For the text-containing cell, return its midpoint in (X, Y) coordinate format. 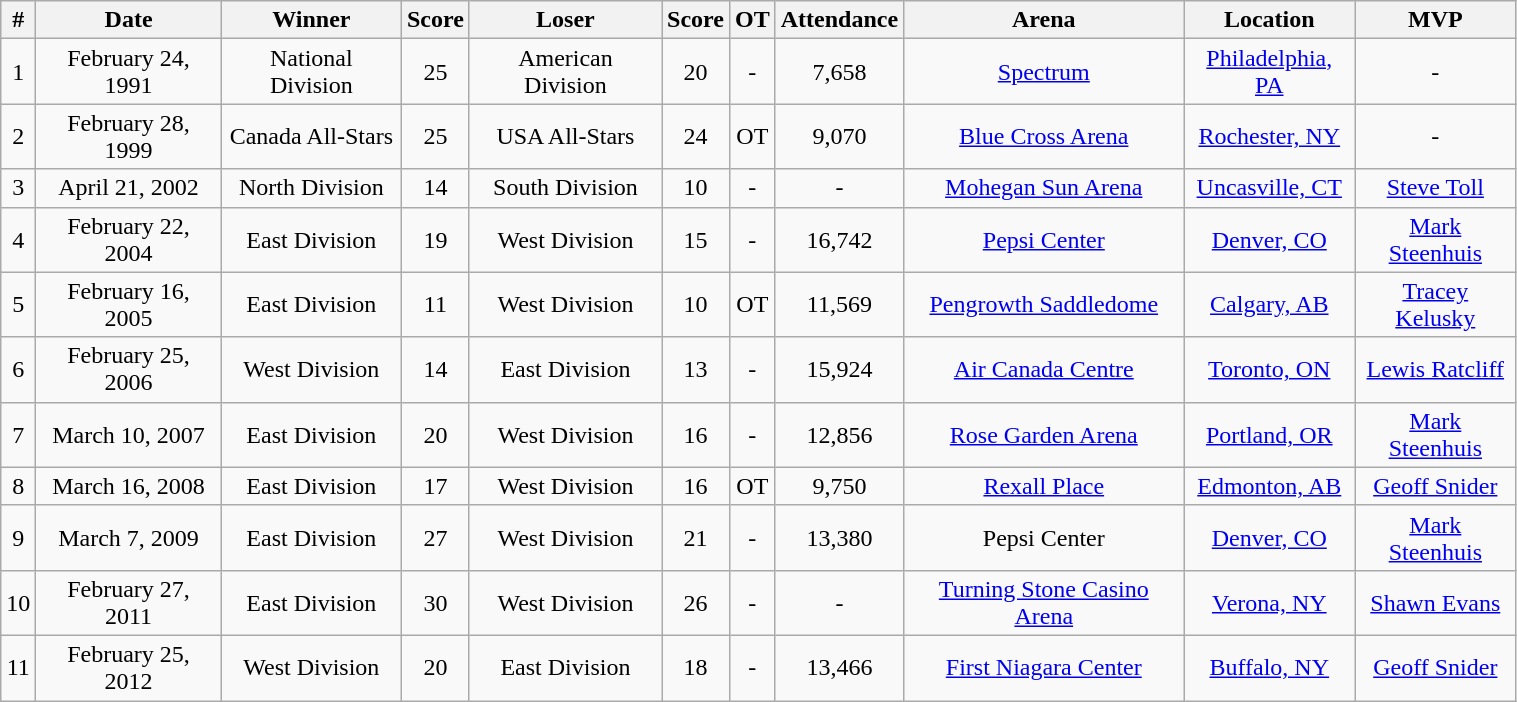
12,856 (839, 434)
Shawn Evans (1436, 602)
15 (696, 240)
9 (18, 538)
9,750 (839, 486)
2 (18, 136)
Spectrum (1044, 72)
24 (696, 136)
3 (18, 188)
4 (18, 240)
8 (18, 486)
5 (18, 304)
Tracey Kelusky (1436, 304)
Toronto, ON (1270, 370)
February 16, 2005 (128, 304)
17 (435, 486)
Edmonton, AB (1270, 486)
Date (128, 20)
11,569 (839, 304)
18 (696, 668)
13,466 (839, 668)
MVP (1436, 20)
April 21, 2002 (128, 188)
13,380 (839, 538)
March 16, 2008 (128, 486)
6 (18, 370)
27 (435, 538)
Pengrowth Saddledome (1044, 304)
Rose Garden Arena (1044, 434)
7 (18, 434)
American Division (565, 72)
February 25, 2012 (128, 668)
# (18, 20)
15,924 (839, 370)
March 10, 2007 (128, 434)
North Division (311, 188)
7,658 (839, 72)
1 (18, 72)
National Division (311, 72)
Calgary, AB (1270, 304)
30 (435, 602)
February 27, 2011 (128, 602)
Buffalo, NY (1270, 668)
Blue Cross Arena (1044, 136)
Location (1270, 20)
Attendance (839, 20)
Turning Stone Casino Arena (1044, 602)
16,742 (839, 240)
February 22, 2004 (128, 240)
Canada All-Stars (311, 136)
Lewis Ratcliff (1436, 370)
USA All-Stars (565, 136)
Rexall Place (1044, 486)
21 (696, 538)
South Division (565, 188)
February 25, 2006 (128, 370)
Arena (1044, 20)
February 24, 1991 (128, 72)
9,070 (839, 136)
Verona, NY (1270, 602)
Loser (565, 20)
February 28, 1999 (128, 136)
26 (696, 602)
First Niagara Center (1044, 668)
Winner (311, 20)
Portland, OR (1270, 434)
Steve Toll (1436, 188)
Mohegan Sun Arena (1044, 188)
19 (435, 240)
Philadelphia, PA (1270, 72)
Uncasville, CT (1270, 188)
Air Canada Centre (1044, 370)
Rochester, NY (1270, 136)
13 (696, 370)
March 7, 2009 (128, 538)
